Scan for the cell matching the given text and deliver its [x, y] coordinate at center. 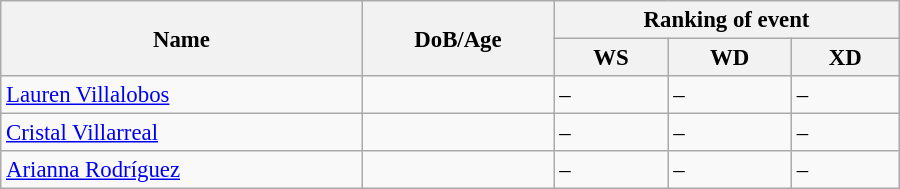
Lauren Villalobos [182, 95]
Cristal Villarreal [182, 133]
WS [611, 58]
DoB/Age [458, 38]
Name [182, 38]
WD [730, 58]
Arianna Rodríguez [182, 170]
XD [845, 58]
Ranking of event [726, 20]
